Output the [x, y] coordinate of the center of the cell containing the given text.  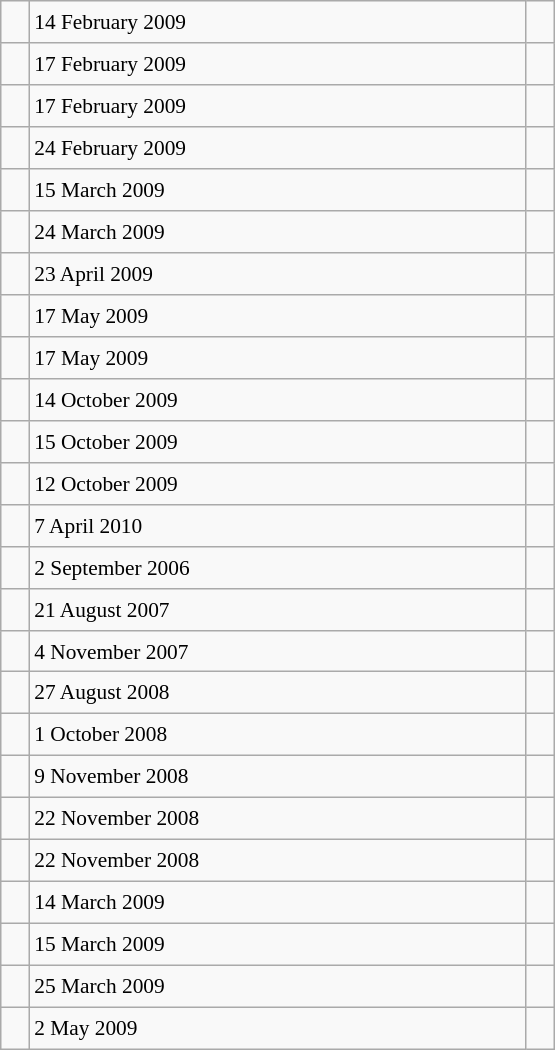
23 April 2009 [278, 274]
15 October 2009 [278, 441]
14 March 2009 [278, 903]
27 August 2008 [278, 693]
12 October 2009 [278, 483]
24 March 2009 [278, 232]
14 October 2009 [278, 399]
24 February 2009 [278, 148]
2 May 2009 [278, 1028]
2 September 2006 [278, 567]
21 August 2007 [278, 609]
7 April 2010 [278, 525]
9 November 2008 [278, 777]
4 November 2007 [278, 651]
1 October 2008 [278, 735]
14 February 2009 [278, 22]
25 March 2009 [278, 986]
